Identify which cell holds the provided text, then report its (x, y) central coordinate. 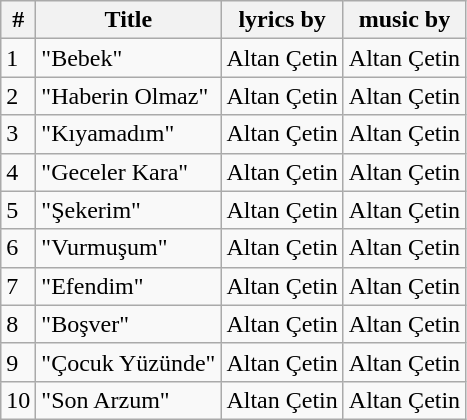
lyrics by (282, 20)
"Haberin Olmaz" (128, 96)
"Geceler Kara" (128, 172)
"Vurmuşum" (128, 248)
"Şekerim" (128, 210)
8 (18, 324)
4 (18, 172)
"Boşver" (128, 324)
1 (18, 58)
Title (128, 20)
10 (18, 400)
9 (18, 362)
"Bebek" (128, 58)
"Kıyamadım" (128, 134)
2 (18, 96)
"Çocuk Yüzünde" (128, 362)
6 (18, 248)
"Son Arzum" (128, 400)
# (18, 20)
"Efendim" (128, 286)
5 (18, 210)
3 (18, 134)
music by (404, 20)
7 (18, 286)
